Provide the [X, Y] coordinate of the cell's center where the given text is located.  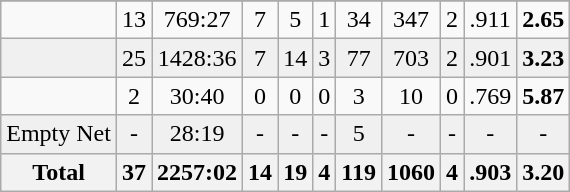
Total [59, 172]
2.65 [544, 20]
37 [134, 172]
703 [412, 58]
.769 [490, 96]
769:27 [198, 20]
77 [359, 58]
34 [359, 20]
30:40 [198, 96]
2257:02 [198, 172]
1428:36 [198, 58]
3.23 [544, 58]
3.20 [544, 172]
13 [134, 20]
1 [324, 20]
28:19 [198, 134]
1060 [412, 172]
347 [412, 20]
10 [412, 96]
.901 [490, 58]
.903 [490, 172]
Empty Net [59, 134]
5.87 [544, 96]
119 [359, 172]
.911 [490, 20]
19 [296, 172]
25 [134, 58]
